Pinpoint the cell where the given text exists, returning its [X, Y] midpoint coordinate. 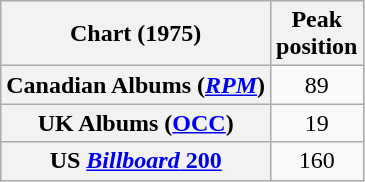
Chart (1975) [136, 34]
19 [317, 123]
89 [317, 85]
Peak position [317, 34]
US Billboard 200 [136, 161]
160 [317, 161]
Canadian Albums (RPM) [136, 85]
UK Albums (OCC) [136, 123]
